Return (x, y) of the center of cell containing provided text 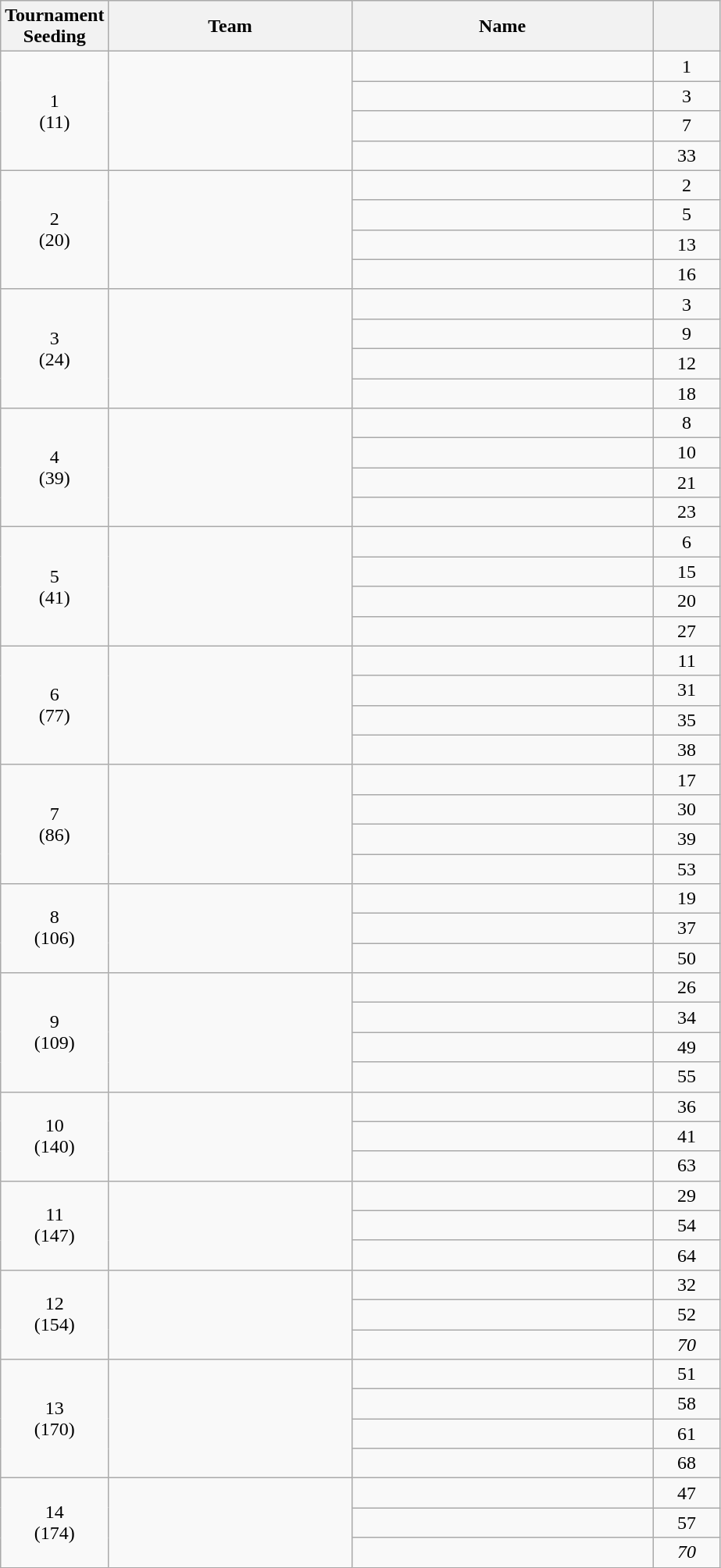
41 (687, 1136)
54 (687, 1225)
64 (687, 1255)
27 (687, 631)
2(20) (55, 230)
5(41) (55, 586)
61 (687, 1434)
11(147) (55, 1225)
17 (687, 779)
2 (687, 185)
13 (687, 244)
10(140) (55, 1136)
57 (687, 1523)
9(109) (55, 1032)
10 (687, 453)
50 (687, 958)
35 (687, 720)
Name (502, 27)
18 (687, 393)
37 (687, 928)
3(24) (55, 348)
16 (687, 274)
31 (687, 690)
7 (687, 126)
49 (687, 1047)
23 (687, 512)
51 (687, 1374)
53 (687, 869)
4(39) (55, 468)
1(11) (55, 111)
33 (687, 155)
Team (230, 27)
34 (687, 1017)
58 (687, 1404)
12 (687, 363)
6 (687, 542)
47 (687, 1493)
Tournament Seeding (55, 27)
9 (687, 333)
55 (687, 1077)
21 (687, 483)
63 (687, 1166)
20 (687, 601)
30 (687, 809)
32 (687, 1285)
1 (687, 66)
39 (687, 839)
68 (687, 1463)
13(170) (55, 1419)
14(174) (55, 1523)
11 (687, 661)
6(77) (55, 705)
12(154) (55, 1314)
7(86) (55, 824)
5 (687, 215)
19 (687, 899)
29 (687, 1196)
52 (687, 1314)
15 (687, 572)
36 (687, 1107)
38 (687, 750)
8 (687, 423)
8(106) (55, 928)
26 (687, 988)
